Return (X, Y) of the center of cell containing provided text 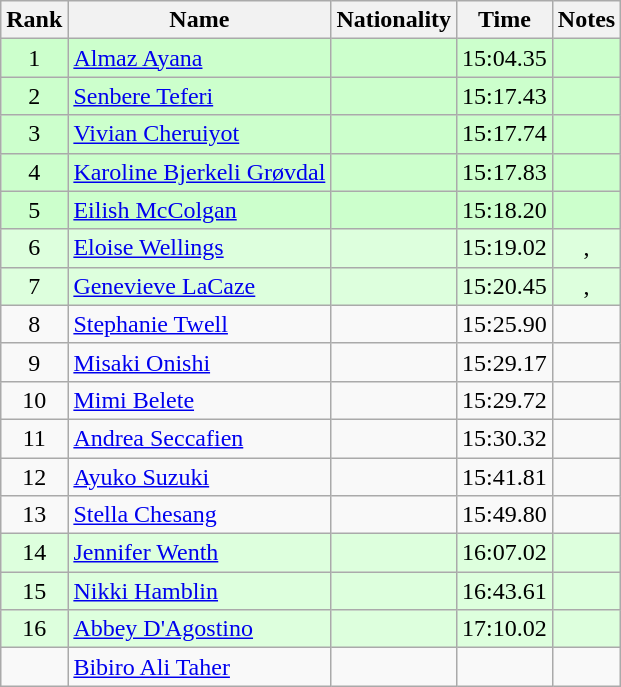
15:18.20 (505, 210)
3 (34, 134)
15:25.90 (505, 324)
Stella Chesang (200, 515)
Jennifer Wenth (200, 553)
Senbere Teferi (200, 96)
15:30.32 (505, 438)
Stephanie Twell (200, 324)
Nikki Hamblin (200, 591)
Notes (586, 20)
12 (34, 477)
7 (34, 286)
4 (34, 172)
16:43.61 (505, 591)
1 (34, 58)
11 (34, 438)
Eloise Wellings (200, 248)
6 (34, 248)
2 (34, 96)
15:04.35 (505, 58)
15:17.43 (505, 96)
15:29.17 (505, 362)
Abbey D'Agostino (200, 629)
Andrea Seccafien (200, 438)
Bibiro Ali Taher (200, 667)
Rank (34, 20)
Almaz Ayana (200, 58)
Name (200, 20)
Vivian Cheruiyot (200, 134)
15:17.74 (505, 134)
16 (34, 629)
13 (34, 515)
Nationality (394, 20)
16:07.02 (505, 553)
Genevieve LaCaze (200, 286)
15:49.80 (505, 515)
15:19.02 (505, 248)
Karoline Bjerkeli Grøvdal (200, 172)
Eilish McColgan (200, 210)
15:20.45 (505, 286)
15:41.81 (505, 477)
9 (34, 362)
15 (34, 591)
14 (34, 553)
10 (34, 400)
Misaki Onishi (200, 362)
Mimi Belete (200, 400)
8 (34, 324)
Time (505, 20)
5 (34, 210)
15:29.72 (505, 400)
17:10.02 (505, 629)
15:17.83 (505, 172)
Ayuko Suzuki (200, 477)
